Identify which cell holds the provided text, then report its (x, y) central coordinate. 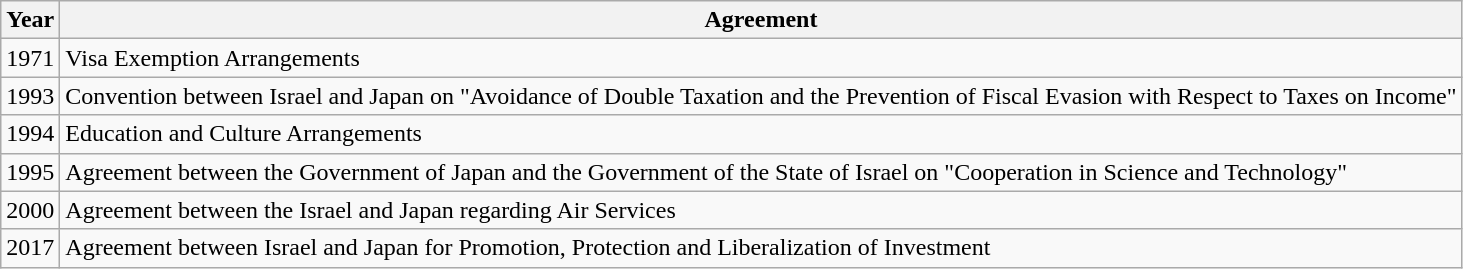
2000 (30, 210)
Agreement (761, 20)
Agreement between Israel and Japan for Promotion, Protection and Liberalization of Investment (761, 248)
Agreement between the Israel and Japan regarding Air Services (761, 210)
Education and Culture Arrangements (761, 134)
Agreement between the Government of Japan and the Government of the State of Israel on "Cooperation in Science and Technology" (761, 172)
1995 (30, 172)
1971 (30, 58)
1993 (30, 96)
Convention between Israel and Japan on "Avoidance of Double Taxation and the Prevention of Fiscal Evasion with Respect to Taxes on Income" (761, 96)
2017 (30, 248)
Year (30, 20)
Visa Exemption Arrangements (761, 58)
1994 (30, 134)
